From the cell containing the given text, extract its center point as (x, y) coordinate. 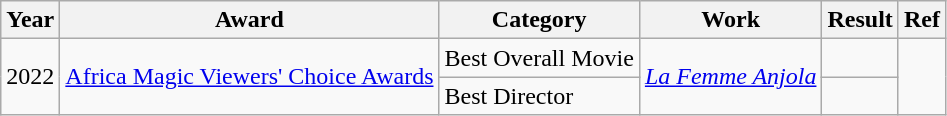
La Femme Anjola (730, 77)
Award (250, 20)
Best Overall Movie (539, 58)
Category (539, 20)
Result (860, 20)
Year (30, 20)
Best Director (539, 96)
Work (730, 20)
Africa Magic Viewers' Choice Awards (250, 77)
Ref (922, 20)
2022 (30, 77)
